Pinpoint the cell where the given text exists, returning its [x, y] midpoint coordinate. 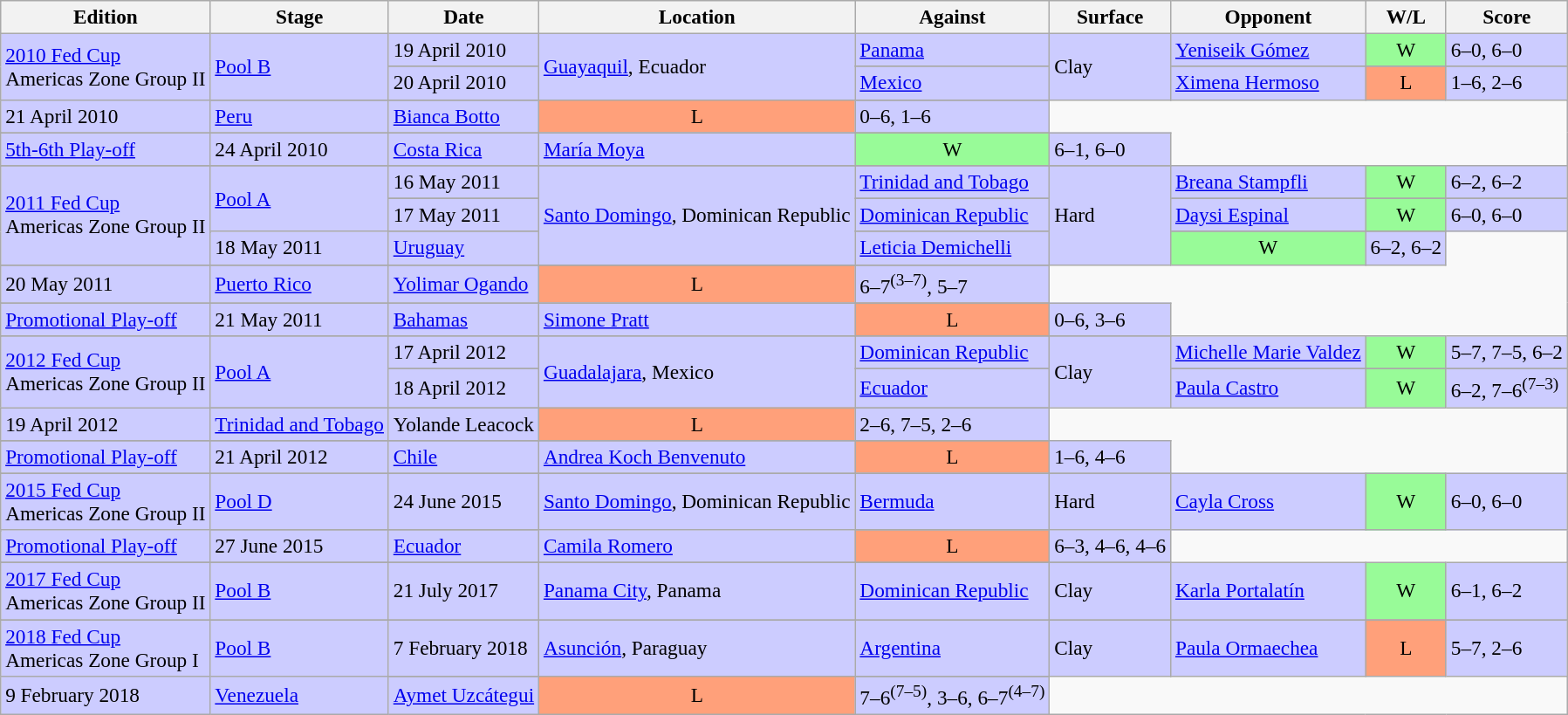
Ximena Hermoso [1269, 83]
1–6, 4–6 [1110, 457]
1–6, 2–6 [1506, 83]
9 February 2018 [106, 695]
Guayaquil, Ecuador [697, 66]
6–2, 7–6(7–3) [1506, 388]
6–7(3–7), 5–7 [953, 284]
Date [463, 17]
21 July 2017 [463, 590]
Yolimar Ogando [463, 284]
Asunción, Paraguay [697, 648]
2015 Fed Cup Americas Zone Group II [106, 501]
0–6, 1–6 [953, 116]
Camila Romero [697, 546]
Argentina [953, 648]
Bermuda [953, 501]
W/L [1406, 17]
21 April 2012 [299, 457]
2018 Fed Cup Americas Zone Group I [106, 648]
Edition [106, 17]
19 April 2012 [106, 423]
Andrea Koch Benvenuto [697, 457]
2010 Fed Cup Americas Zone Group II [106, 66]
Yeniseik Gómez [1269, 50]
Opponent [1269, 17]
Breana Stampfli [1269, 182]
Costa Rica [463, 148]
Karla Portalatín [1269, 590]
2–6, 7–5, 2–6 [953, 423]
Mexico [953, 83]
Panama City, Panama [697, 590]
Chile [463, 457]
Surface [1110, 17]
7–6(7–5), 3–6, 6–7(4–7) [953, 695]
Bianca Botto [463, 116]
2012 Fed Cup Americas Zone Group II [106, 371]
Leticia Demichelli [953, 248]
Location [697, 17]
18 April 2012 [463, 388]
Stage [299, 17]
20 April 2010 [463, 83]
6–3, 4–6, 4–6 [1110, 546]
5–7, 2–6 [1506, 648]
Paula Ormaechea [1269, 648]
5–7, 7–5, 6–2 [1506, 352]
20 May 2011 [106, 284]
0–6, 3–6 [1110, 320]
2011 Fed Cup Americas Zone Group II [106, 215]
Uruguay [463, 248]
16 May 2011 [463, 182]
24 April 2010 [299, 148]
19 April 2010 [463, 50]
Guadalajara, Mexico [697, 371]
2017 Fed Cup Americas Zone Group II [106, 590]
Bahamas [463, 320]
Michelle Marie Valdez [1269, 352]
Daysi Espinal [1269, 215]
5th-6th Play-off [106, 148]
17 April 2012 [463, 352]
6–1, 6–0 [1110, 148]
Cayla Cross [1269, 501]
Peru [299, 116]
Score [1506, 17]
Yolande Leacock [463, 423]
Puerto Rico [299, 284]
21 May 2011 [299, 320]
Against [953, 17]
6–1, 6–2 [1506, 590]
Simone Pratt [697, 320]
Paula Castro [1269, 388]
Aymet Uzcátegui [463, 695]
18 May 2011 [299, 248]
27 June 2015 [299, 546]
24 June 2015 [463, 501]
17 May 2011 [463, 215]
María Moya [697, 148]
Venezuela [299, 695]
Pool D [299, 501]
7 February 2018 [463, 648]
Panama [953, 50]
21 April 2010 [106, 116]
